Detect which cell encompasses the target text, then output its (X, Y) center coordinate. 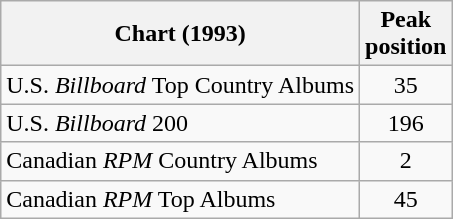
U.S. Billboard Top Country Albums (180, 85)
Canadian RPM Country Albums (180, 161)
U.S. Billboard 200 (180, 123)
Chart (1993) (180, 34)
196 (406, 123)
2 (406, 161)
Peakposition (406, 34)
Canadian RPM Top Albums (180, 199)
45 (406, 199)
35 (406, 85)
